Locate the cell with the specified text and output its (X, Y) center coordinate. 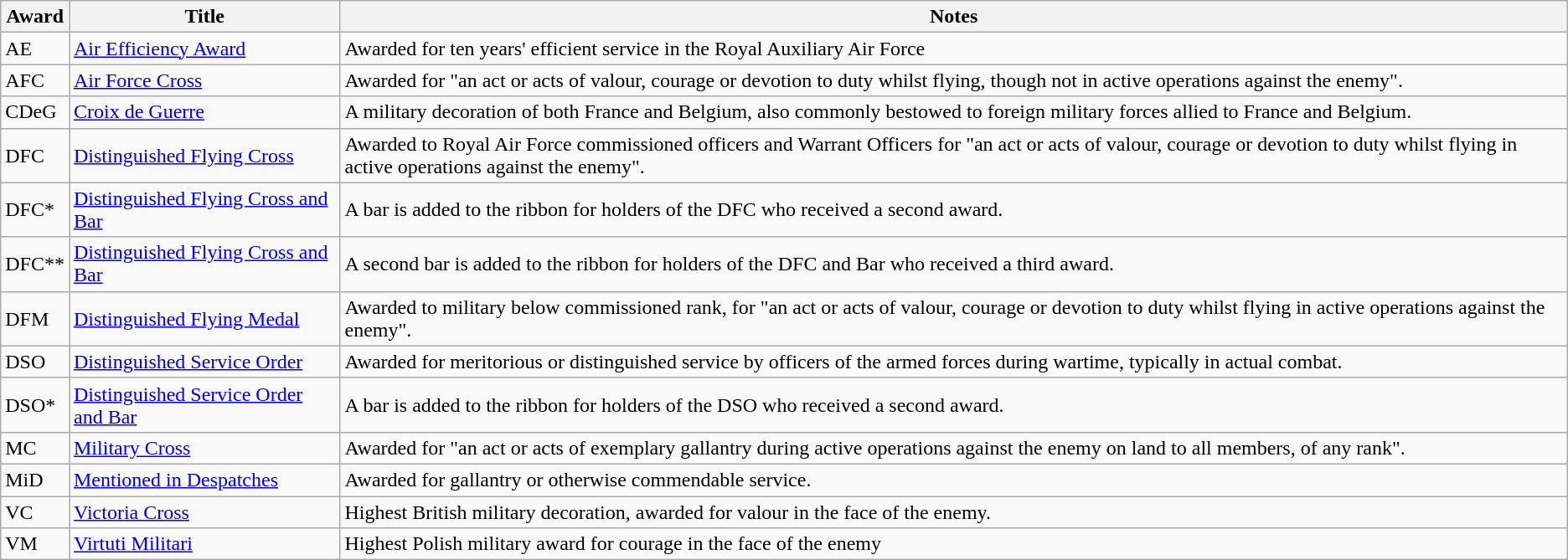
A second bar is added to the ribbon for holders of the DFC and Bar who received a third award. (953, 265)
Victoria Cross (204, 511)
Air Efficiency Award (204, 49)
Awarded for meritorious or distinguished service by officers of the armed forces during wartime, typically in actual combat. (953, 362)
AFC (35, 80)
Croix de Guerre (204, 112)
Award (35, 17)
CDeG (35, 112)
VM (35, 544)
DFC (35, 156)
Notes (953, 17)
A bar is added to the ribbon for holders of the DSO who received a second award. (953, 405)
MiD (35, 480)
DFM (35, 318)
AE (35, 49)
Distinguished Flying Cross (204, 156)
A military decoration of both France and Belgium, also commonly bestowed to foreign military forces allied to France and Belgium. (953, 112)
DFC** (35, 265)
Highest Polish military award for courage in the face of the enemy (953, 544)
Distinguished Flying Medal (204, 318)
Awarded for ten years' efficient service in the Royal Auxiliary Air Force (953, 49)
Mentioned in Despatches (204, 480)
Highest British military decoration, awarded for valour in the face of the enemy. (953, 511)
Distinguished Service Order (204, 362)
Awarded for "an act or acts of valour, courage or devotion to duty whilst flying, though not in active operations against the enemy". (953, 80)
Awarded for "an act or acts of exemplary gallantry during active operations against the enemy on land to all members, of any rank". (953, 448)
DFC* (35, 209)
DSO* (35, 405)
Virtuti Militari (204, 544)
A bar is added to the ribbon for holders of the DFC who received a second award. (953, 209)
Awarded for gallantry or otherwise commendable service. (953, 480)
DSO (35, 362)
MC (35, 448)
Air Force Cross (204, 80)
Military Cross (204, 448)
VC (35, 511)
Distinguished Service Order and Bar (204, 405)
Title (204, 17)
